For the text-containing cell, return its midpoint in [x, y] coordinate format. 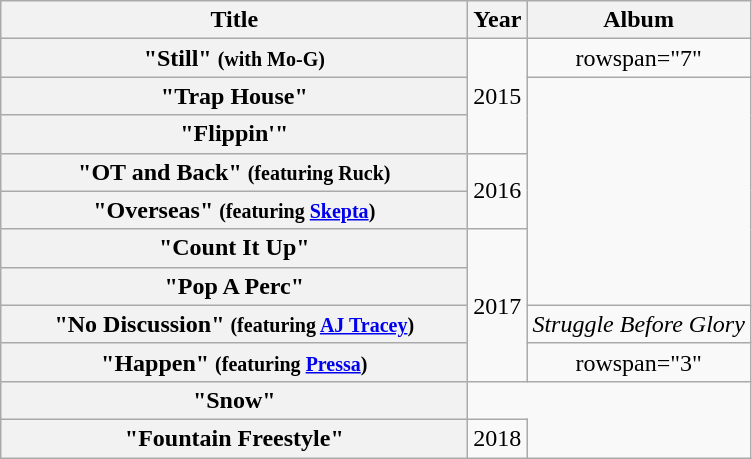
2017 [498, 305]
"Happen" (featuring Pressa) [234, 362]
"Pop A Perc" [234, 286]
"Snow" [234, 400]
2015 [498, 96]
"OT and Back" (featuring Ruck) [234, 172]
Album [638, 20]
Struggle Before Glory [638, 324]
rowspan="7" [638, 58]
"Count It Up" [234, 248]
2016 [498, 191]
Title [234, 20]
Year [498, 20]
"Still" (with Mo-G) [234, 58]
rowspan="3" [638, 362]
"Fountain Freestyle" [234, 438]
"Overseas" (featuring Skepta) [234, 210]
"Trap House" [234, 96]
"Flippin'" [234, 134]
2018 [498, 438]
"No Discussion" (featuring AJ Tracey) [234, 324]
